Locate the cell with the specified text and output its [X, Y] center coordinate. 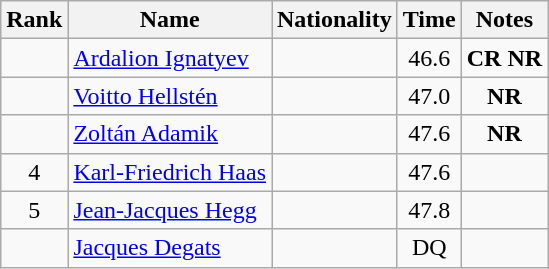
Rank [34, 20]
47.8 [429, 210]
46.6 [429, 58]
Name [170, 20]
4 [34, 172]
Notes [504, 20]
Karl-Friedrich Haas [170, 172]
47.0 [429, 96]
Ardalion Ignatyev [170, 58]
Nationality [335, 20]
DQ [429, 248]
CR NR [504, 58]
Zoltán Adamik [170, 134]
Voitto Hellstén [170, 96]
5 [34, 210]
Jacques Degats [170, 248]
Jean-Jacques Hegg [170, 210]
Time [429, 20]
